Locate the cell with the specified text and output its [x, y] center coordinate. 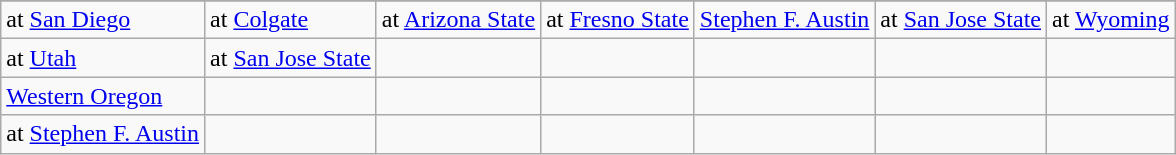
at Colgate [291, 20]
at Arizona State [458, 20]
at Fresno State [618, 20]
at Wyoming [1112, 20]
at Utah [103, 58]
at Stephen F. Austin [103, 134]
Stephen F. Austin [784, 20]
Western Oregon [103, 96]
at San Diego [103, 20]
